Detect which cell encompasses the target text, then output its [X, Y] center coordinate. 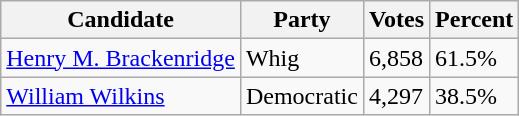
Henry M. Brackenridge [121, 58]
Votes [396, 20]
Party [302, 20]
38.5% [474, 96]
Democratic [302, 96]
61.5% [474, 58]
Whig [302, 58]
Percent [474, 20]
6,858 [396, 58]
William Wilkins [121, 96]
4,297 [396, 96]
Candidate [121, 20]
